Find where the given text appears and provide that cell's center as [X, Y] coordinate. 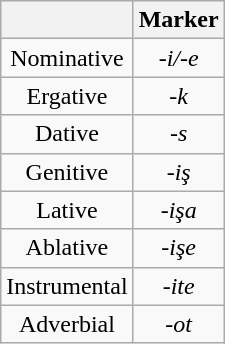
Genitive [67, 172]
Ablative [67, 248]
Dative [67, 134]
-k [178, 96]
Lative [67, 210]
-işa [178, 210]
Nominative [67, 58]
Adverbial [67, 324]
Marker [178, 20]
Instrumental [67, 286]
-ite [178, 286]
-ot [178, 324]
-i/-e [178, 58]
-iş [178, 172]
Ergative [67, 96]
-s [178, 134]
-işe [178, 248]
